Output the [x, y] coordinate of the center of the cell containing the given text.  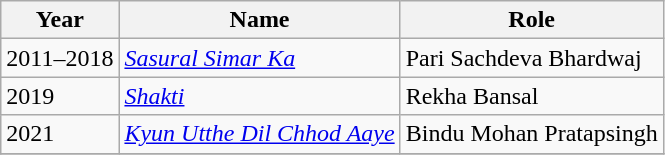
Role [532, 20]
2021 [60, 134]
2011–2018 [60, 58]
Pari Sachdeva Bhardwaj [532, 58]
Sasural Simar Ka [260, 58]
Kyun Utthe Dil Chhod Aaye [260, 134]
Name [260, 20]
Year [60, 20]
2019 [60, 96]
Rekha Bansal [532, 96]
Bindu Mohan Pratapsingh [532, 134]
Shakti [260, 96]
